Return the [x, y] coordinate for the center point of the cell that contains the specified text.  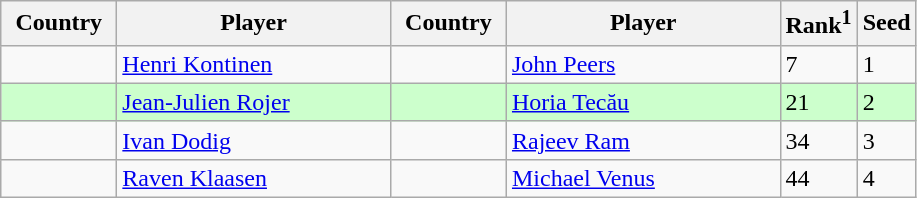
1 [886, 64]
Michael Venus [643, 178]
Raven Klaasen [254, 178]
Horia Tecău [643, 102]
Ivan Dodig [254, 140]
2 [886, 102]
Rajeev Ram [643, 140]
Henri Kontinen [254, 64]
Rank1 [818, 24]
21 [818, 102]
Jean-Julien Rojer [254, 102]
44 [818, 178]
34 [818, 140]
3 [886, 140]
Seed [886, 24]
John Peers [643, 64]
4 [886, 178]
7 [818, 64]
